Identify which cell holds the provided text, then report its (x, y) central coordinate. 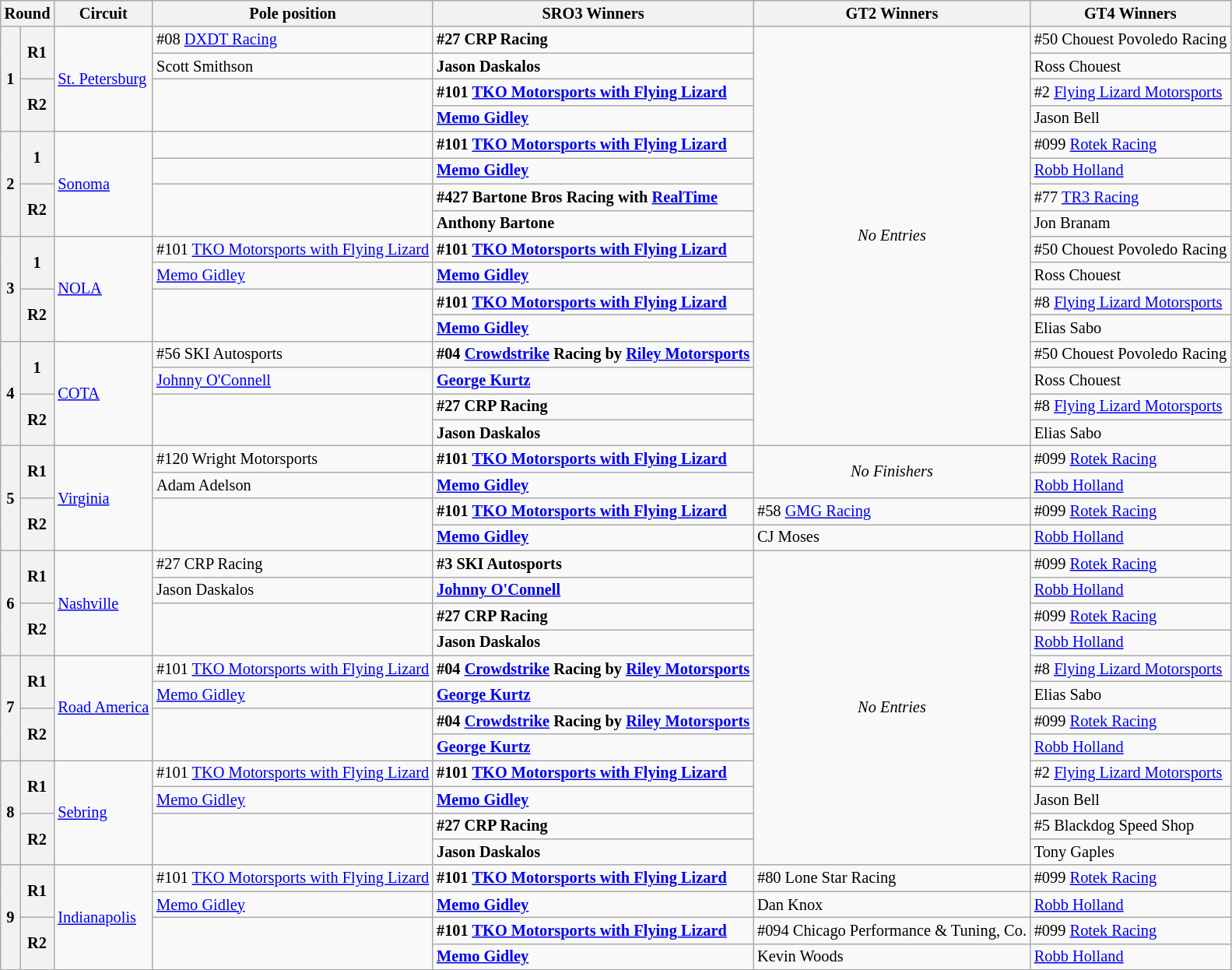
#427 Bartone Bros Racing with RealTime (593, 197)
GT4 Winners (1130, 13)
7 (11, 708)
Pole position (293, 13)
Indianapolis (103, 917)
#3 SKI Autosports (593, 564)
Scott Smithson (293, 66)
Road America (103, 708)
Tony Gaples (1130, 852)
Sonoma (103, 184)
4 (11, 394)
COTA (103, 394)
Sebring (103, 813)
#56 SKI Autosports (293, 354)
#80 Lone Star Racing (892, 878)
2 (11, 184)
Virginia (103, 498)
5 (11, 498)
CJ Moses (892, 537)
Circuit (103, 13)
Round (28, 13)
#58 GMG Racing (892, 511)
#08 DXDT Racing (293, 40)
#094 Chicago Performance & Tuning, Co. (892, 930)
#5 Blackdog Speed Shop (1130, 826)
Nashville (103, 603)
Jon Branam (1130, 223)
#120 Wright Motorsports (293, 459)
No Finishers (892, 472)
SRO3 Winners (593, 13)
Dan Knox (892, 905)
Adam Adelson (293, 485)
9 (11, 917)
St. Petersburg (103, 79)
8 (11, 813)
GT2 Winners (892, 13)
NOLA (103, 288)
Anthony Bartone (593, 223)
6 (11, 603)
Kevin Woods (892, 957)
3 (11, 288)
#77 TR3 Racing (1130, 197)
